Find where the given text appears and provide that cell's center as (X, Y) coordinate. 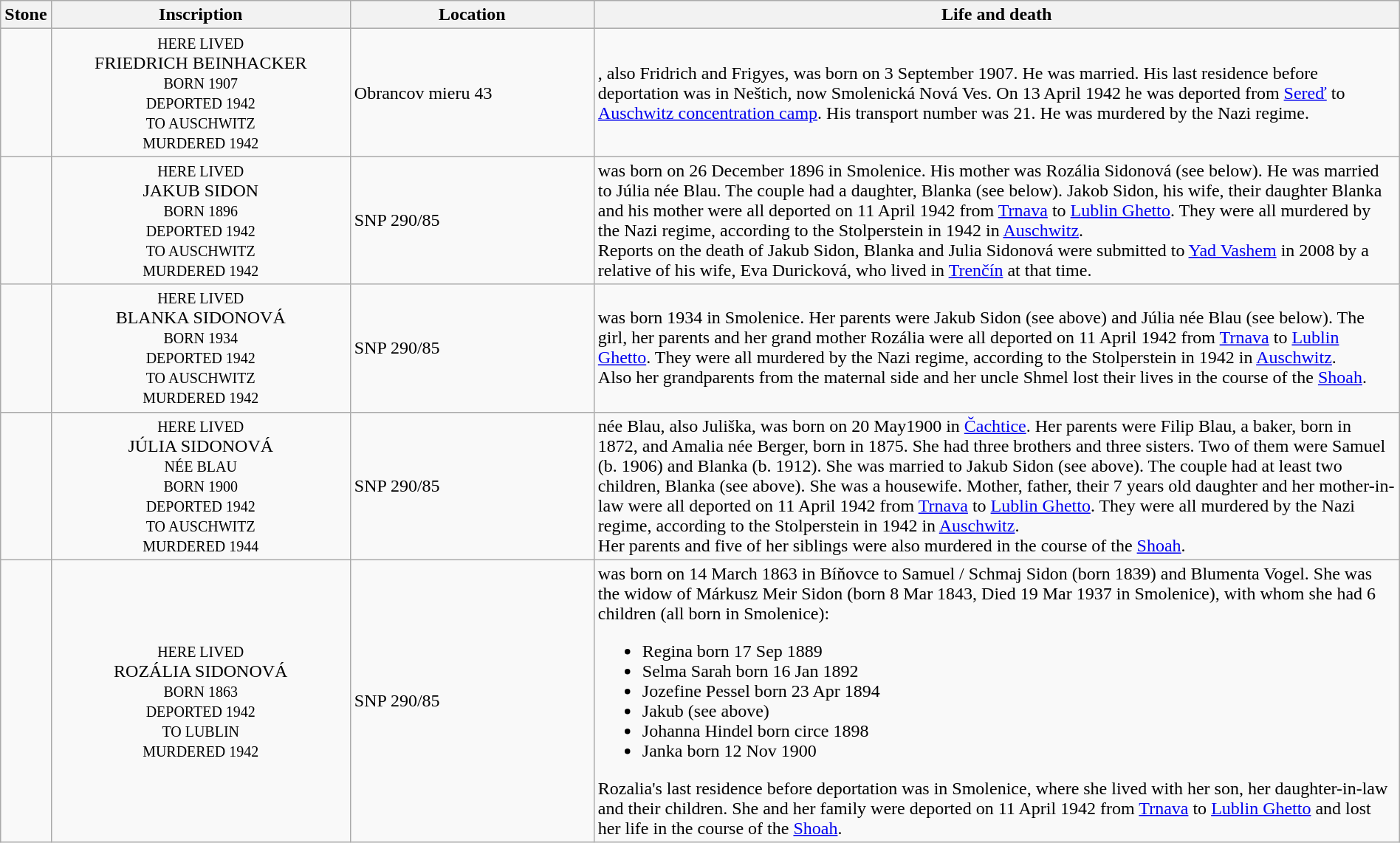
HERE LIVEDJÚLIA SIDONOVÁNÉE BLAUBORN 1900DEPORTED 1942TO AUSCHWITZMURDERED 1944 (201, 486)
HERE LIVEDJAKUB SIDONBORN 1896DEPORTED 1942TO AUSCHWITZMURDERED 1942 (201, 220)
Location (472, 15)
Obrancov mieru 43 (472, 93)
Life and death (997, 15)
Stone (26, 15)
Inscription (201, 15)
HERE LIVEDBLANKA SIDONOVÁBORN 1934DEPORTED 1942TO AUSCHWITZMURDERED 1942 (201, 348)
HERE LIVEDROZÁLIA SIDONOVÁBORN 1863DEPORTED 1942TO LUBLINMURDERED 1942 (201, 701)
HERE LIVEDFRIEDRICH BEINHACKERBORN 1907DEPORTED 1942TO AUSCHWITZMURDERED 1942 (201, 93)
